Extract the [X, Y] coordinate from the center of the cell holding the provided text.  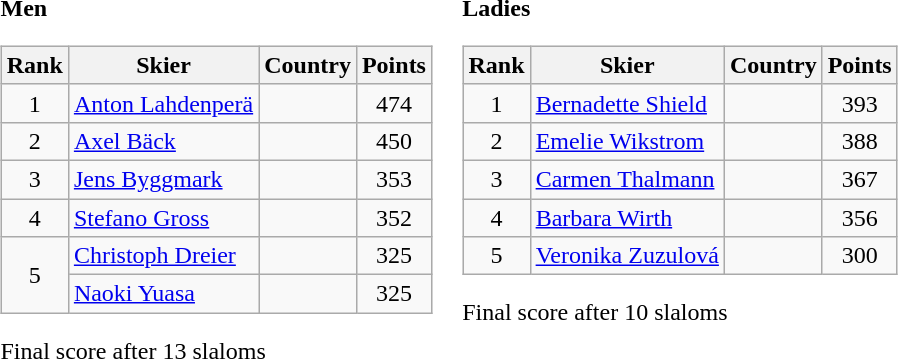
300 [860, 256]
Anton Lahdenperä [163, 103]
388 [860, 141]
393 [860, 103]
Bernadette Shield [627, 103]
353 [394, 179]
Axel Bäck [163, 141]
Christoph Dreier [163, 256]
Veronika Zuzulová [627, 256]
367 [860, 179]
356 [860, 217]
352 [394, 217]
Stefano Gross [163, 217]
Barbara Wirth [627, 217]
450 [394, 141]
Carmen Thalmann [627, 179]
Emelie Wikstrom [627, 141]
Jens Byggmark [163, 179]
474 [394, 103]
Naoki Yuasa [163, 294]
